Detect which cell encompasses the target text, then output its (X, Y) center coordinate. 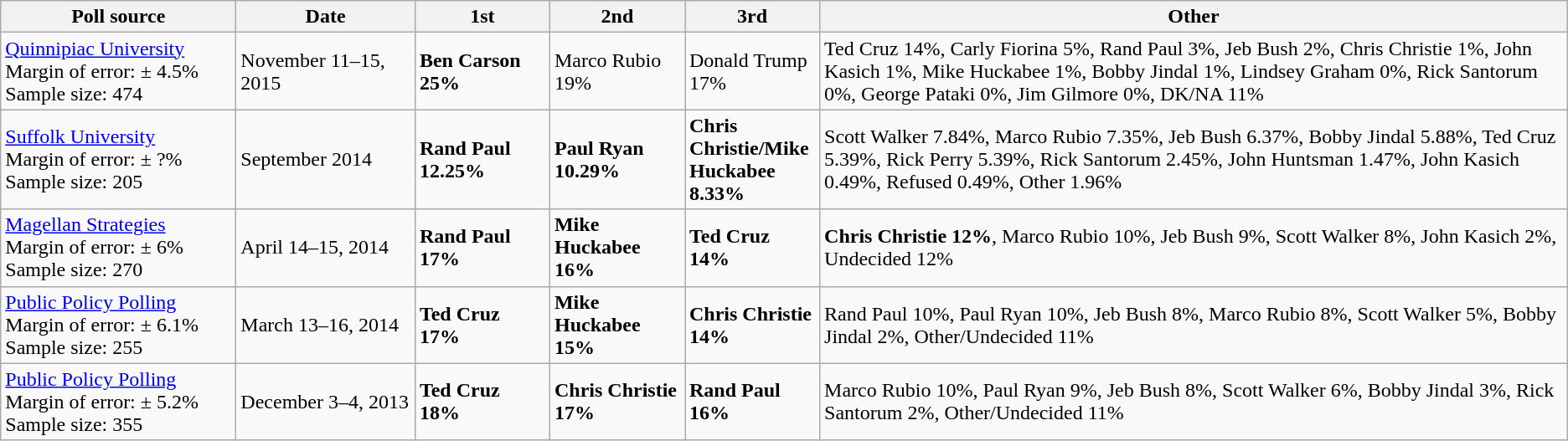
Paul Ryan10.29% (616, 159)
Donald Trump17% (752, 71)
Mike Huckabee15% (616, 325)
Ted Cruz18% (482, 402)
2nd (616, 17)
Chris Christie/Mike Huckabee8.33% (752, 159)
April 14–15, 2014 (326, 248)
Ben Carson25% (482, 71)
Ted Cruz17% (482, 325)
Rand Paul12.25% (482, 159)
Date (326, 17)
Ted Cruz14% (752, 248)
Suffolk UniversityMargin of error: ± ?%Sample size: 205 (119, 159)
Public Policy PollingMargin of error: ± 5.2%Sample size: 355 (119, 402)
Mike Huckabee16% (616, 248)
Chris Christie 12%, Marco Rubio 10%, Jeb Bush 9%, Scott Walker 8%, John Kasich 2%, Undecided 12% (1194, 248)
Chris Christie17% (616, 402)
Rand Paul 10%, Paul Ryan 10%, Jeb Bush 8%, Marco Rubio 8%, Scott Walker 5%, Bobby Jindal 2%, Other/Undecided 11% (1194, 325)
Marco Rubio19% (616, 71)
Rand Paul16% (752, 402)
Poll source (119, 17)
November 11–15, 2015 (326, 71)
1st (482, 17)
Marco Rubio 10%, Paul Ryan 9%, Jeb Bush 8%, Scott Walker 6%, Bobby Jindal 3%, Rick Santorum 2%, Other/Undecided 11% (1194, 402)
Other (1194, 17)
Quinnipiac UniversityMargin of error: ± 4.5%Sample size: 474 (119, 71)
March 13–16, 2014 (326, 325)
Public Policy PollingMargin of error: ± 6.1%Sample size: 255 (119, 325)
Chris Christie14% (752, 325)
September 2014 (326, 159)
3rd (752, 17)
Magellan StrategiesMargin of error: ± 6%Sample size: 270 (119, 248)
Rand Paul17% (482, 248)
December 3–4, 2013 (326, 402)
